Output the [x, y] coordinate of the center of the cell containing the given text.  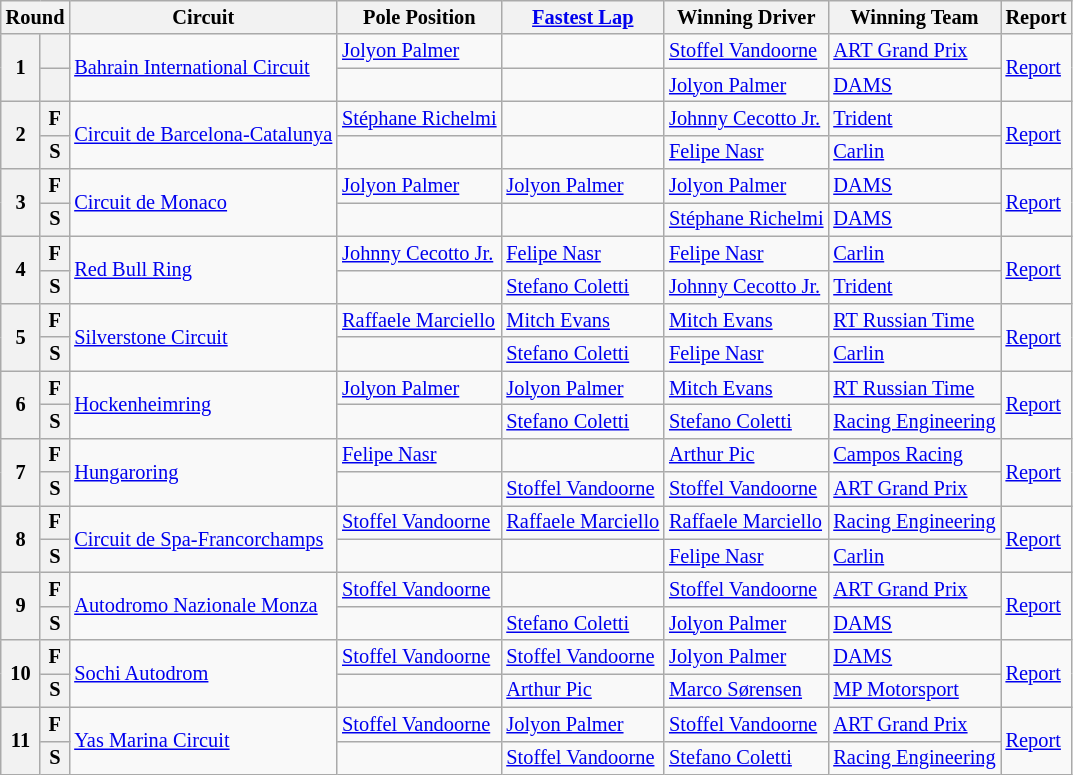
10 [20, 674]
Autodromo Nazionale Monza [203, 606]
2 [20, 134]
Hockenheimring [203, 404]
5 [20, 336]
Circuit de Barcelona-Catalunya [203, 134]
Fastest Lap [582, 17]
Circuit de Spa-Francorchamps [203, 538]
Circuit [203, 17]
Marco Sørensen [746, 690]
11 [20, 740]
Silverstone Circuit [203, 336]
Sochi Autodrom [203, 674]
6 [20, 404]
Winning Driver [746, 17]
Hungaroring [203, 472]
Circuit de Monaco [203, 202]
Round [36, 17]
MP Motorsport [914, 690]
Red Bull Ring [203, 270]
Winning Team [914, 17]
9 [20, 606]
4 [20, 270]
7 [20, 472]
Bahrain International Circuit [203, 68]
1 [20, 68]
Pole Position [419, 17]
Yas Marina Circuit [203, 740]
8 [20, 538]
Campos Racing [914, 455]
3 [20, 202]
